Extract the (X, Y) coordinate from the center of the cell holding the provided text.  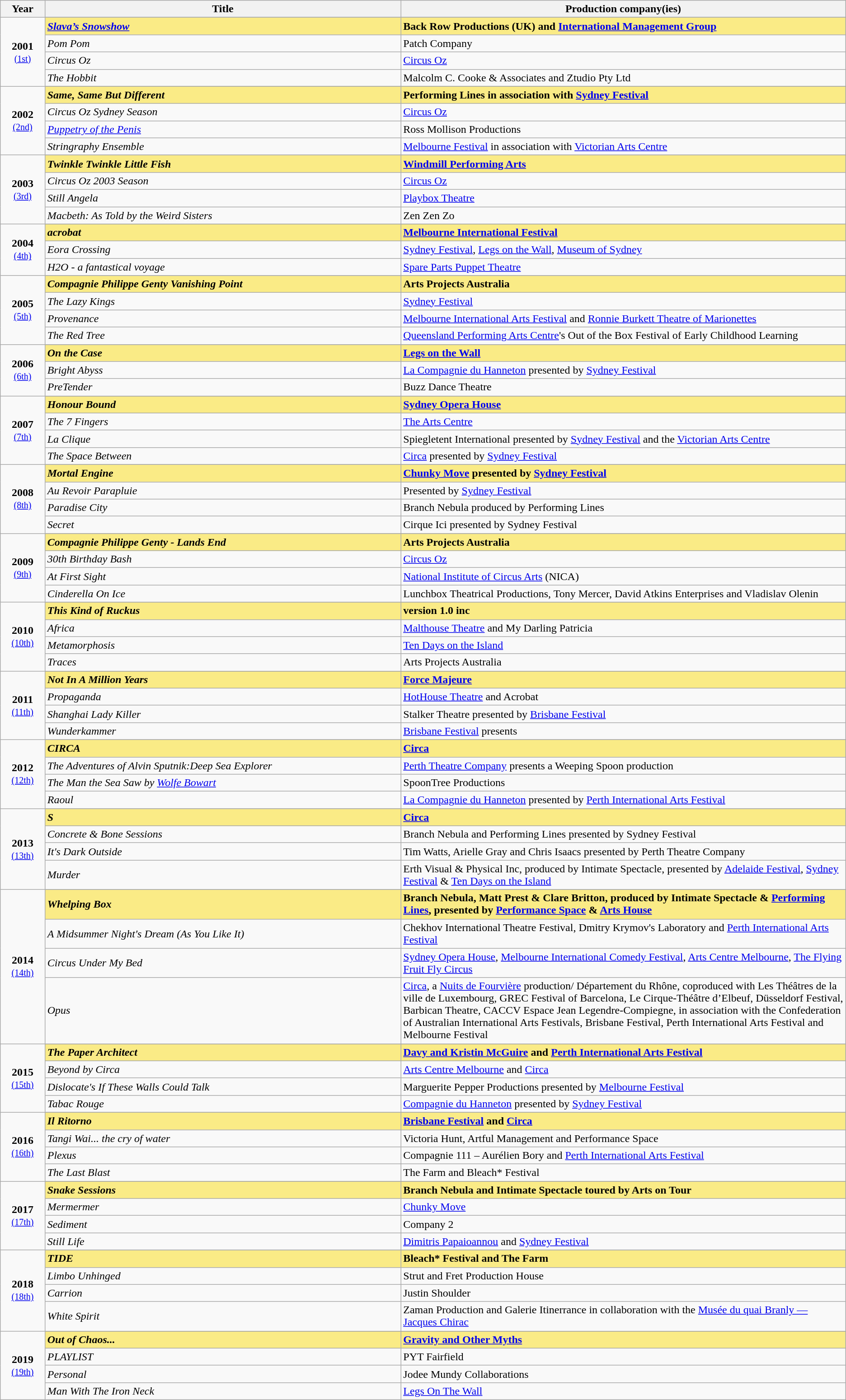
The Hobbit (223, 78)
Puppetry of the Penis (223, 129)
Melbourne International Arts Festival and Ronnie Burkett Theatre of Marionettes (623, 318)
Branch Nebula and Performing Lines presented by Sydney Festival (623, 834)
Spiegletent International presented by Sydney Festival and the Victorian Arts Centre (623, 439)
Sydney Opera House (623, 404)
Honour Bound (223, 404)
Whelping Box (223, 904)
The Arts Centre (623, 421)
Man With The Iron Neck (223, 1391)
Bright Abyss (223, 370)
Mermermer (223, 1207)
On the Case (223, 353)
Personal (223, 1374)
2013(13th) (23, 849)
Snake Sessions (223, 1190)
Chekhov International Theatre Festival, Dmitry Krymov's Laboratory and Perth International Arts Festival (623, 933)
PLAYLIST (223, 1357)
2005(5th) (23, 310)
Melbourne International Festival (623, 233)
National Institute of Circus Arts (NICA) (623, 576)
acrobat (223, 233)
This Kind of Ruckus (223, 611)
Company 2 (623, 1224)
2019(19th) (23, 1365)
H2O - a fantastical voyage (223, 267)
The Farm and Bleach* Festival (623, 1173)
Arts Centre Melbourne and Circa (623, 1069)
Tim Watts, Arielle Gray and Chris Isaacs presented by Perth Theatre Company (623, 852)
Compagnie Philippe Genty - Lands End (223, 542)
Limbo Unhinged (223, 1276)
Chunky Move (623, 1207)
Compagnie du Hanneton presented by Sydney Festival (623, 1104)
2010(10th) (23, 637)
La Compagnie du Hanneton presented by Perth International Arts Festival (623, 800)
Perth Theatre Company presents a Weeping Spoon production (623, 766)
Zen Zen Zo (623, 215)
Cirque Ici presented by Sydney Festival (623, 525)
Performing Lines in association with Sydney Festival (623, 95)
At First Sight (223, 576)
Circus Oz 2003 Season (223, 181)
2008(8th) (23, 499)
Jodee Mundy Collaborations (623, 1374)
Sediment (223, 1224)
2009(9th) (23, 568)
Murder (223, 875)
Still Life (223, 1241)
Chunky Move presented by Sydney Festival (623, 473)
The Lazy Kings (223, 301)
The Man the Sea Saw by Wolfe Bowart (223, 783)
2006(6th) (23, 370)
The Adventures of Alvin Sputnik:Deep Sea Explorer (223, 766)
Propaganda (223, 697)
2014(14th) (23, 967)
Branch Nebula, Matt Prest & Clare Britton, produced by Intimate Spectacle & Performing Lines, presented by Performance Space & Arts House (623, 904)
Circa presented by Sydney Festival (623, 456)
Pom Pom (223, 43)
2018(18th) (23, 1290)
Compagnie 111 – Aurélien Bory and Perth International Arts Festival (623, 1156)
Windmill Performing Arts (623, 164)
Production company(ies) (623, 9)
The 7 Fingers (223, 421)
CIRCA (223, 748)
HotHouse Theatre and Acrobat (623, 697)
Legs on the Wall (623, 353)
Circus Oz Sydney Season (223, 112)
Sydney Festival (623, 301)
Playbox Theatre (623, 198)
Carrion (223, 1293)
Sydney Opera House, Melbourne International Comedy Festival, Arts Centre Melbourne, The Flying Fruit Fly Circus (623, 963)
Slava’s Snowshow (223, 26)
Malcolm C. Cooke & Associates and Ztudio Pty Ltd (623, 78)
Traces (223, 662)
2004(4th) (23, 250)
Bleach* Festival and The Farm (623, 1259)
Title (223, 9)
Twinkle Twinkle Little Fish (223, 164)
Out of Chaos... (223, 1339)
Dislocate's If These Walls Could Talk (223, 1086)
version 1.0 inc (623, 611)
Il Ritorno (223, 1121)
S (223, 817)
Patch Company (623, 43)
2017(17th) (23, 1216)
Tangi Wai... the cry of water (223, 1138)
Marguerite Pepper Productions presented by Melbourne Festival (623, 1086)
Lunchbox Theatrical Productions, Tony Mercer, David Atkins Enterprises and Vladislav Olenin (623, 594)
Paradise City (223, 508)
Ross Mollison Productions (623, 129)
Branch Nebula and Intimate Spectacle toured by Arts on Tour (623, 1190)
Wunderkammer (223, 731)
Gravity and Other Myths (623, 1339)
Malthouse Theatre and My Darling Patricia (623, 628)
The Last Blast (223, 1173)
2016(16th) (23, 1147)
TIDE (223, 1259)
Erth Visual & Physical Inc, produced by Intimate Spectacle, presented by Adelaide Festival, Sydney Festival & Ten Days on the Island (623, 875)
Strut and Fret Production House (623, 1276)
Au Revoir Parapluie (223, 490)
Same, Same But Different (223, 95)
The Paper Architect (223, 1052)
A Midsummer Night's Dream (As You Like It) (223, 933)
PYT Fairfield (623, 1357)
2015(15th) (23, 1078)
Queensland Performing Arts Centre's Out of the Box Festival of Early Childhood Learning (623, 336)
Provenance (223, 318)
Not In A Million Years (223, 679)
La Clique (223, 439)
Cinderella On Ice (223, 594)
Compagnie Philippe Genty Vanishing Point (223, 284)
Dimitris Papaioannou and Sydney Festival (623, 1241)
Presented by Sydney Festival (623, 490)
Melbourne Festival in association with Victorian Arts Centre (623, 146)
Sydney Festival, Legs on the Wall, Museum of Sydney (623, 250)
Macbeth: As Told by the Weird Sisters (223, 215)
Legs On The Wall (623, 1391)
Raoul (223, 800)
Brisbane Festival presents (623, 731)
Shanghai Lady Killer (223, 714)
Stalker Theatre presented by Brisbane Festival (623, 714)
Spare Parts Puppet Theatre (623, 267)
Brisbane Festival and Circa (623, 1121)
2007(7th) (23, 430)
Davy and Kristin McGuire and Perth International Arts Festival (623, 1052)
2001(1st) (23, 52)
Victoria Hunt, Artful Management and Performance Space (623, 1138)
Year (23, 9)
Africa (223, 628)
La Compagnie du Hanneton presented by Sydney Festival (623, 370)
Stringraphy Ensemble (223, 146)
SpoonTree Productions (623, 783)
2011(11th) (23, 705)
PreTender (223, 387)
2002(2nd) (23, 121)
Plexus (223, 1156)
The Space Between (223, 456)
Tabac Rouge (223, 1104)
Force Majeure (623, 679)
The Red Tree (223, 336)
Beyond by Circa (223, 1069)
Zaman Production and Galerie Itinerrance in collaboration with the Musée du quai Branly — Jacques Chirac (623, 1316)
Back Row Productions (UK) and International Management Group (623, 26)
Justin Shoulder (623, 1293)
Metamorphosis (223, 645)
Ten Days on the Island (623, 645)
Circus Under My Bed (223, 963)
Eora Crossing (223, 250)
It's Dark Outside (223, 852)
Secret (223, 525)
2012(12th) (23, 774)
Opus (223, 1011)
White Spirit (223, 1316)
2003(3rd) (23, 189)
Mortal Engine (223, 473)
Buzz Dance Theatre (623, 387)
Still Angela (223, 198)
Concrete & Bone Sessions (223, 834)
30th Birthday Bash (223, 559)
Branch Nebula produced by Performing Lines (623, 508)
